For the text-containing cell, return its midpoint in [x, y] coordinate format. 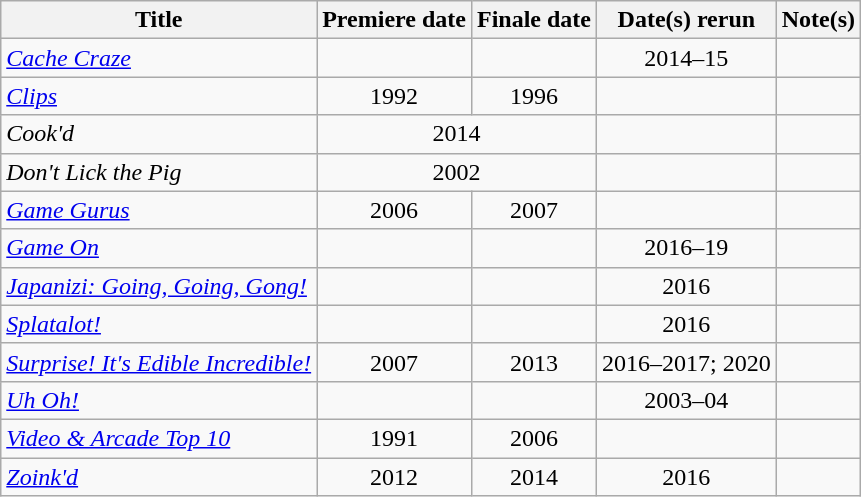
1992 [394, 96]
Note(s) [818, 20]
2003–04 [687, 400]
Clips [159, 96]
Video & Arcade Top 10 [159, 438]
Zoink'd [159, 477]
2016–2017; 2020 [687, 362]
Game Gurus [159, 210]
Surprise! It's Edible Incredible! [159, 362]
2014–15 [687, 58]
2013 [534, 362]
Finale date [534, 20]
2012 [394, 477]
Cache Craze [159, 58]
Japanizi: Going, Going, Gong! [159, 286]
2016–19 [687, 248]
Title [159, 20]
Uh Oh! [159, 400]
Cook'd [159, 134]
Don't Lick the Pig [159, 172]
1991 [394, 438]
Date(s) rerun [687, 20]
Game On [159, 248]
1996 [534, 96]
Splatalot! [159, 324]
Premiere date [394, 20]
2002 [457, 172]
